Return the [X, Y] coordinate for the center point of the cell that contains the specified text.  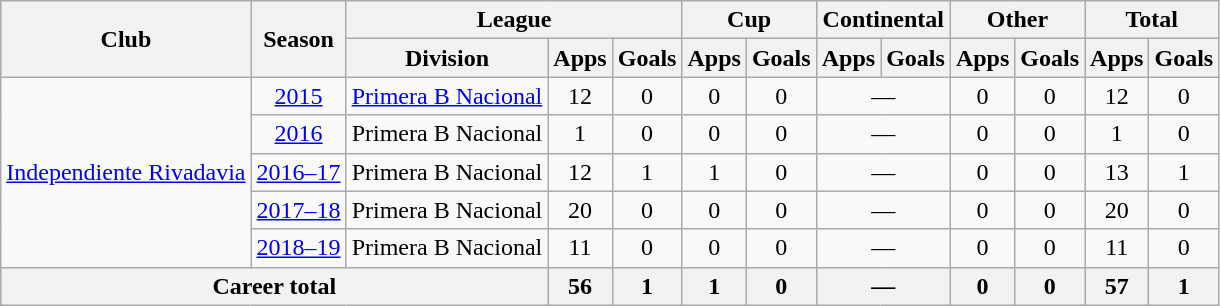
Season [298, 39]
13 [1117, 172]
2016 [298, 134]
Club [126, 39]
Total [1152, 20]
2015 [298, 96]
Career total [274, 286]
Division [447, 58]
56 [580, 286]
Other [1017, 20]
Independiente Rivadavia [126, 172]
2016–17 [298, 172]
Continental [883, 20]
League [514, 20]
2017–18 [298, 210]
Cup [749, 20]
57 [1117, 286]
2018–19 [298, 248]
